Determine the [x, y] coordinate at the center of the cell enclosing the given text.  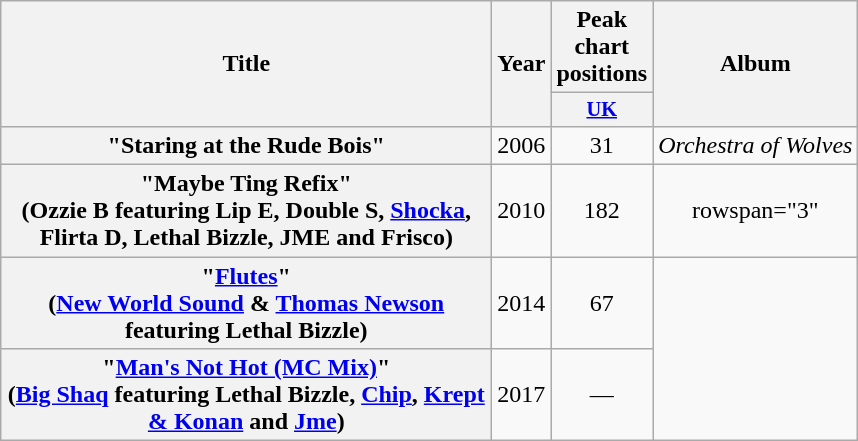
2014 [522, 303]
"Maybe Ting Refix" (Ozzie B featuring Lip E, Double S, Shocka, Flirta D, Lethal Bizzle, JME and Frisco) [246, 211]
2010 [522, 211]
Year [522, 64]
"Flutes"(New World Sound & Thomas Newson featuring Lethal Bizzle) [246, 303]
"Man's Not Hot (MC Mix)"(Big Shaq featuring Lethal Bizzle, Chip, Krept & Konan and Jme) [246, 395]
rowspan="3" [756, 211]
Peak chart positions [602, 47]
2006 [522, 145]
182 [602, 211]
Title [246, 64]
Orchestra of Wolves [756, 145]
31 [602, 145]
UK [602, 110]
"Staring at the Rude Bois" [246, 145]
Album [756, 64]
— [602, 395]
2017 [522, 395]
67 [602, 303]
